For the text-containing cell, return its midpoint in (x, y) coordinate format. 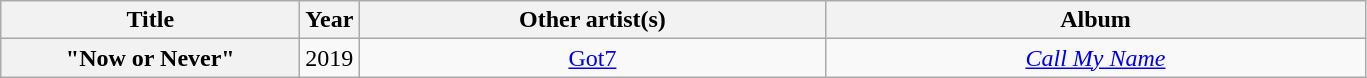
Title (150, 20)
Year (330, 20)
Got7 (592, 58)
2019 (330, 58)
Album (1096, 20)
"Now or Never" (150, 58)
Call My Name (1096, 58)
Other artist(s) (592, 20)
